Return [X, Y] of the center of cell containing provided text 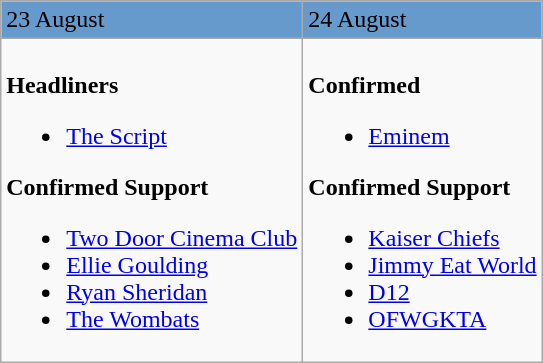
ConfirmedEminemConfirmed SupportKaiser ChiefsJimmy Eat WorldD12OFWGKTA [422, 200]
24 August [422, 20]
23 August [152, 20]
HeadlinersThe ScriptConfirmed SupportTwo Door Cinema ClubEllie GouldingRyan SheridanThe Wombats [152, 200]
